For the text-containing cell, return its midpoint in (x, y) coordinate format. 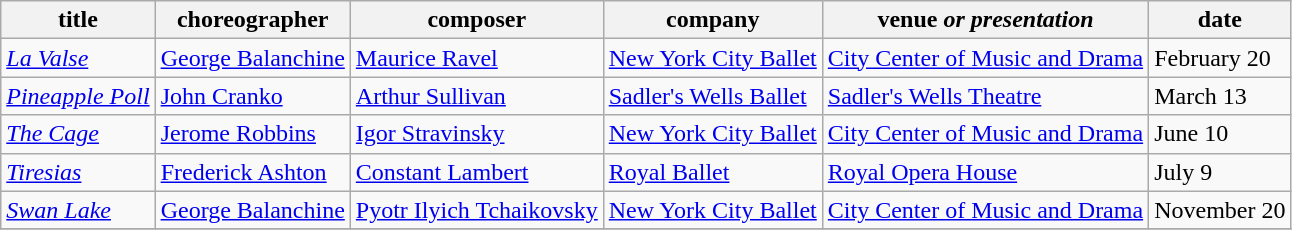
Royal Opera House (985, 172)
Sadler's Wells Ballet (712, 96)
Royal Ballet (712, 172)
composer (476, 20)
July 9 (1220, 172)
June 10 (1220, 134)
Tiresias (78, 172)
date (1220, 20)
Arthur Sullivan (476, 96)
Pineapple Poll (78, 96)
Maurice Ravel (476, 58)
Pyotr Ilyich Tchaikovsky (476, 210)
Sadler's Wells Theatre (985, 96)
November 20 (1220, 210)
Frederick Ashton (252, 172)
The Cage (78, 134)
La Valse (78, 58)
Igor Stravinsky (476, 134)
Jerome Robbins (252, 134)
John Cranko (252, 96)
title (78, 20)
company (712, 20)
venue or presentation (985, 20)
February 20 (1220, 58)
Swan Lake (78, 210)
choreographer (252, 20)
Constant Lambert (476, 172)
March 13 (1220, 96)
